Pinpoint the cell where the given text exists, returning its (X, Y) midpoint coordinate. 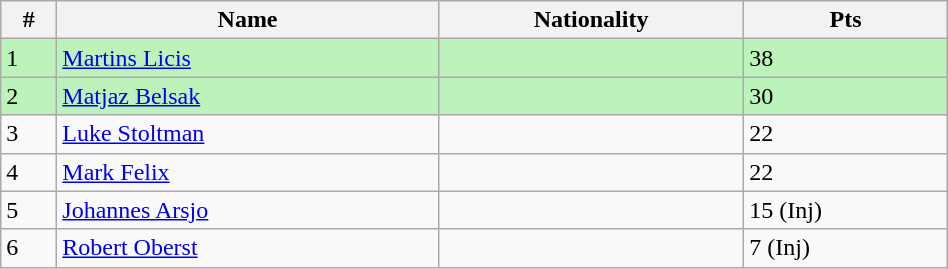
7 (Inj) (846, 248)
5 (29, 210)
4 (29, 172)
Nationality (590, 20)
Pts (846, 20)
Name (248, 20)
Robert Oberst (248, 248)
38 (846, 58)
2 (29, 96)
30 (846, 96)
Luke Stoltman (248, 134)
3 (29, 134)
6 (29, 248)
Matjaz Belsak (248, 96)
# (29, 20)
Martins Licis (248, 58)
Johannes Arsjo (248, 210)
15 (Inj) (846, 210)
Mark Felix (248, 172)
1 (29, 58)
